Scan for the cell matching the given text and deliver its [X, Y] coordinate at center. 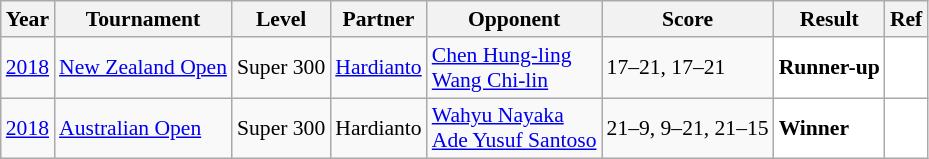
Level [281, 19]
Year [28, 19]
Result [830, 19]
Runner-up [830, 68]
Chen Hung-ling Wang Chi-lin [514, 68]
Australian Open [143, 128]
Ref [906, 19]
Score [688, 19]
21–9, 9–21, 21–15 [688, 128]
Winner [830, 128]
New Zealand Open [143, 68]
Opponent [514, 19]
Wahyu Nayaka Ade Yusuf Santoso [514, 128]
Partner [378, 19]
Tournament [143, 19]
17–21, 17–21 [688, 68]
